Extract the [X, Y] coordinate from the center of the cell holding the provided text.  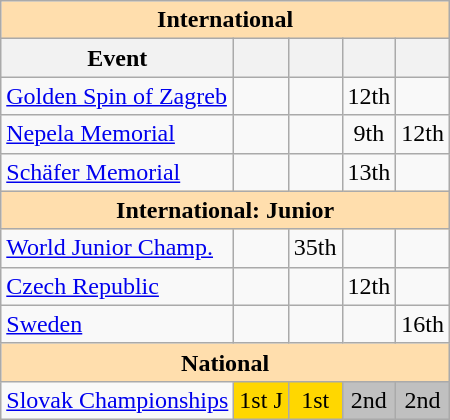
International: Junior [226, 210]
Czech Republic [118, 286]
35th [315, 248]
Event [118, 58]
Schäfer Memorial [118, 172]
Nepela Memorial [118, 134]
National [226, 362]
9th [369, 134]
Sweden [118, 324]
16th [423, 324]
1st [315, 400]
1st J [261, 400]
13th [369, 172]
World Junior Champ. [118, 248]
International [226, 20]
Golden Spin of Zagreb [118, 96]
Slovak Championships [118, 400]
